Find where the given text appears and provide that cell's center as (X, Y) coordinate. 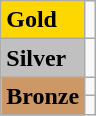
Bronze (43, 96)
Gold (43, 20)
Silver (43, 58)
